Provide the [X, Y] coordinate of the cell's center where the given text is located.  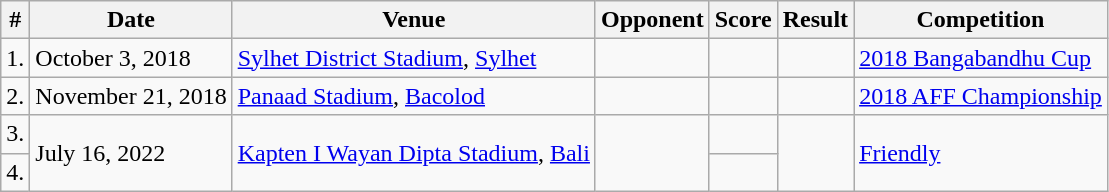
July 16, 2022 [131, 153]
Kapten I Wayan Dipta Stadium, Bali [414, 153]
Competition [981, 20]
Friendly [981, 153]
# [16, 20]
Date [131, 20]
November 21, 2018 [131, 96]
2. [16, 96]
2018 Bangabandhu Cup [981, 58]
4. [16, 172]
October 3, 2018 [131, 58]
Opponent [652, 20]
Sylhet District Stadium, Sylhet [414, 58]
1. [16, 58]
2018 AFF Championship [981, 96]
Panaad Stadium, Bacolod [414, 96]
Venue [414, 20]
3. [16, 134]
Result [815, 20]
Score [743, 20]
